Capture the cell that displays the provided text and extract its (x, y) central coordinate. 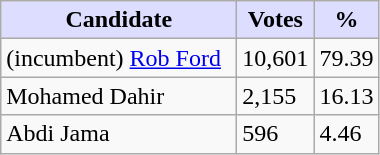
Mohamed Dahir (119, 96)
2,155 (276, 96)
10,601 (276, 58)
(incumbent) Rob Ford (119, 58)
Votes (276, 20)
Candidate (119, 20)
% (346, 20)
4.46 (346, 134)
79.39 (346, 58)
Abdi Jama (119, 134)
596 (276, 134)
16.13 (346, 96)
